From the cell containing the given text, extract its center point as [X, Y] coordinate. 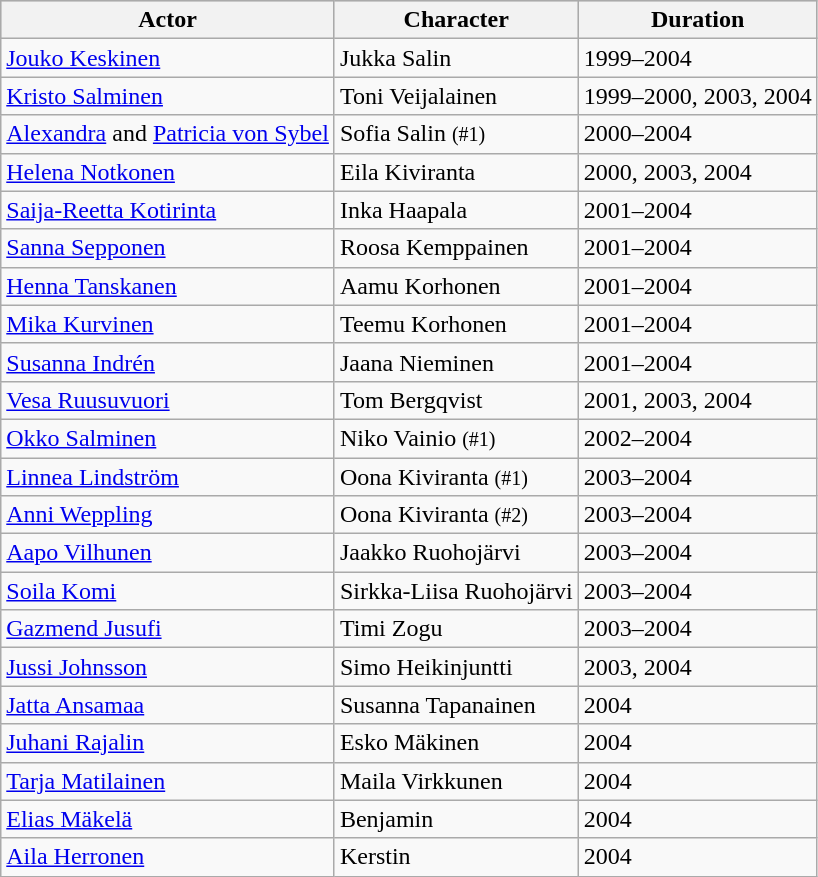
Toni Veijalainen [456, 96]
Benjamin [456, 819]
Okko Salminen [168, 438]
Jouko Keskinen [168, 58]
Susanna Tapanainen [456, 705]
Vesa Ruusuvuori [168, 400]
Eila Kiviranta [456, 172]
Tarja Matilainen [168, 781]
2003, 2004 [698, 667]
Tom Bergqvist [456, 400]
Henna Tanskanen [168, 286]
Jussi Johnsson [168, 667]
Timi Zogu [456, 629]
Aila Herronen [168, 857]
2000–2004 [698, 134]
Actor [168, 20]
Jatta Ansamaa [168, 705]
Jaana Nieminen [456, 362]
Oona Kiviranta (#2) [456, 515]
Roosa Kemppainen [456, 248]
Duration [698, 20]
Elias Mäkelä [168, 819]
Kristo Salminen [168, 96]
Aamu Korhonen [456, 286]
Alexandra and Patricia von Sybel [168, 134]
Niko Vainio (#1) [456, 438]
Mika Kurvinen [168, 324]
1999–2004 [698, 58]
Juhani Rajalin [168, 743]
1999–2000, 2003, 2004 [698, 96]
Gazmend Jusufi [168, 629]
Maila Virkkunen [456, 781]
Oona Kiviranta (#1) [456, 477]
Anni Weppling [168, 515]
Sanna Sepponen [168, 248]
Soila Komi [168, 591]
Helena Notkonen [168, 172]
Teemu Korhonen [456, 324]
Sirkka-Liisa Ruohojärvi [456, 591]
Aapo Vilhunen [168, 553]
Saija-Reetta Kotirinta [168, 210]
Character [456, 20]
Susanna Indrén [168, 362]
Sofia Salin (#1) [456, 134]
Linnea Lindström [168, 477]
Kerstin [456, 857]
Jaakko Ruohojärvi [456, 553]
Esko Mäkinen [456, 743]
2002–2004 [698, 438]
Jukka Salin [456, 58]
2001, 2003, 2004 [698, 400]
2000, 2003, 2004 [698, 172]
Inka Haapala [456, 210]
Simo Heikinjuntti [456, 667]
